Determine the (X, Y) coordinate at the center of the cell enclosing the given text.  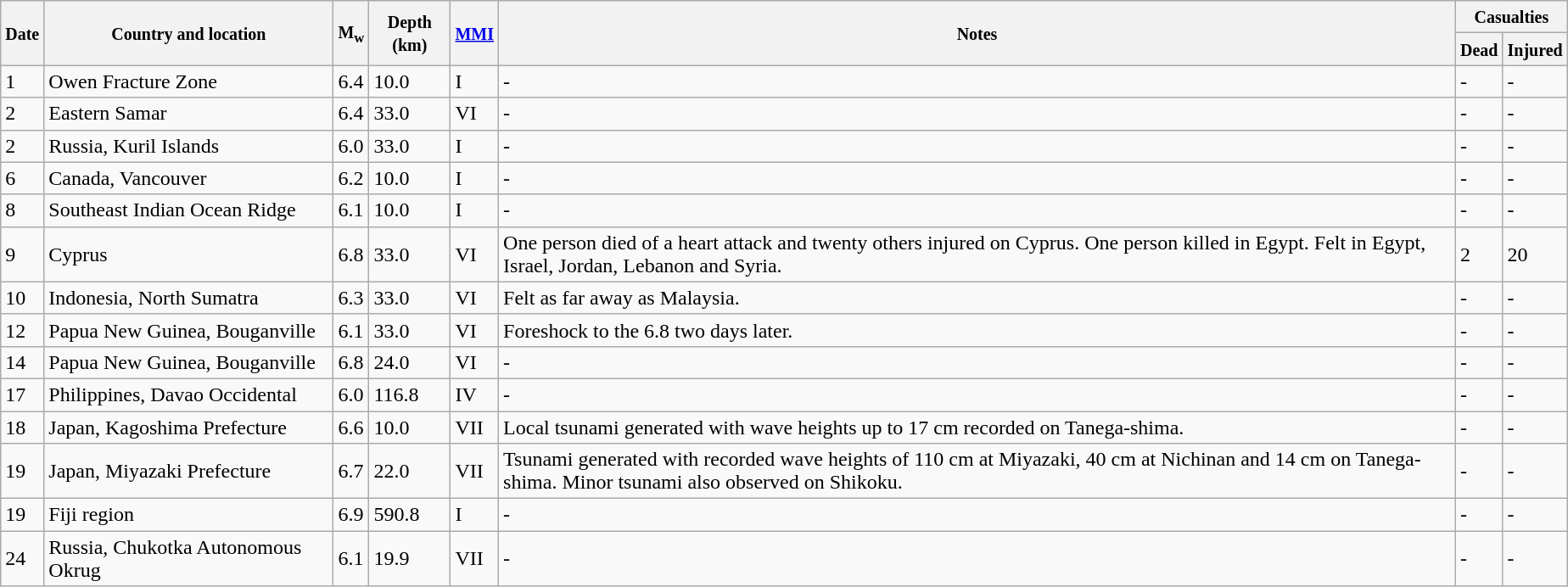
Owen Fracture Zone (188, 81)
MMI (475, 33)
24 (22, 558)
Russia, Chukotka Autonomous Okrug (188, 558)
Notes (977, 33)
One person died of a heart attack and twenty others injured on Cyprus. One person killed in Egypt. Felt in Egypt, Israel, Jordan, Lebanon and Syria. (977, 254)
18 (22, 427)
Japan, Kagoshima Prefecture (188, 427)
Mw (351, 33)
Eastern Samar (188, 114)
Casualties (1511, 17)
Dead (1479, 49)
Indonesia, North Sumatra (188, 298)
6 (22, 178)
6.3 (351, 298)
24.0 (410, 362)
22.0 (410, 472)
6.7 (351, 472)
116.8 (410, 394)
Local tsunami generated with wave heights up to 17 cm recorded on Tanega-shima. (977, 427)
Philippines, Davao Occidental (188, 394)
20 (1535, 254)
1 (22, 81)
10 (22, 298)
6.6 (351, 427)
Foreshock to the 6.8 two days later. (977, 330)
8 (22, 210)
17 (22, 394)
Country and location (188, 33)
9 (22, 254)
Southeast Indian Ocean Ridge (188, 210)
14 (22, 362)
Russia, Kuril Islands (188, 146)
6.9 (351, 515)
Fiji region (188, 515)
6.2 (351, 178)
Felt as far away as Malaysia. (977, 298)
19.9 (410, 558)
590.8 (410, 515)
Date (22, 33)
IV (475, 394)
Cyprus (188, 254)
Depth (km) (410, 33)
12 (22, 330)
Japan, Miyazaki Prefecture (188, 472)
Injured (1535, 49)
Canada, Vancouver (188, 178)
